Scan for the cell matching the given text and deliver its (x, y) coordinate at center. 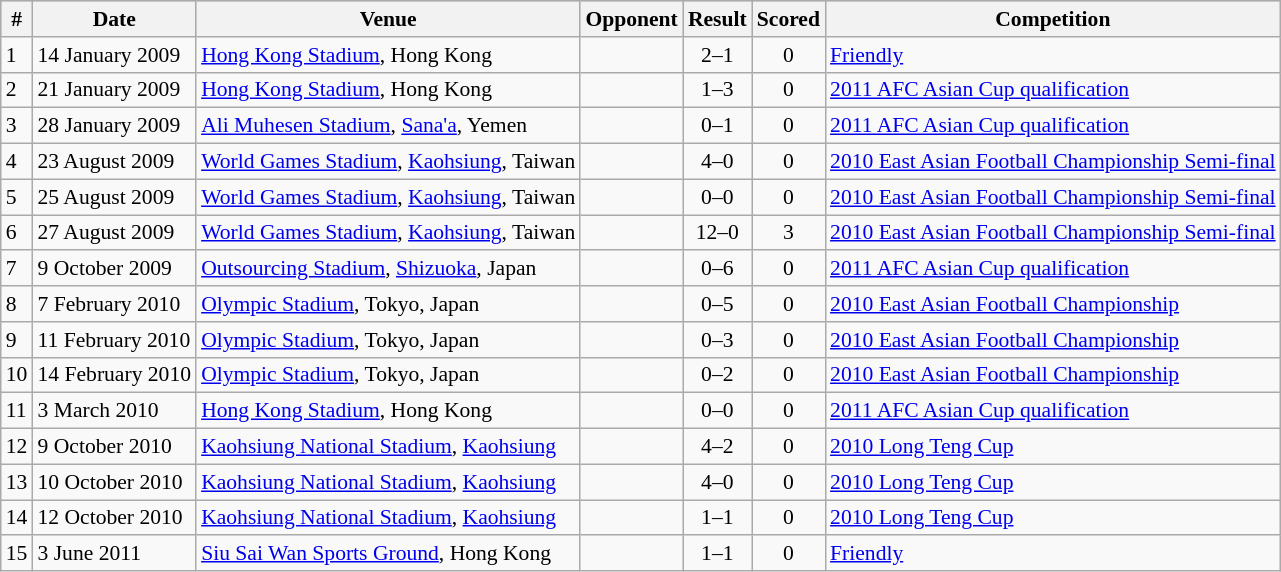
13 (17, 482)
11 February 2010 (114, 340)
4–2 (718, 447)
12 (17, 447)
14 January 2009 (114, 55)
0–2 (718, 375)
10 October 2010 (114, 482)
1–3 (718, 90)
0–1 (718, 126)
Venue (388, 19)
6 (17, 233)
28 January 2009 (114, 126)
# (17, 19)
7 February 2010 (114, 304)
9 October 2010 (114, 447)
Date (114, 19)
14 (17, 518)
3 March 2010 (114, 411)
0–6 (718, 269)
14 February 2010 (114, 375)
Competition (1053, 19)
1 (17, 55)
27 August 2009 (114, 233)
12 October 2010 (114, 518)
3 June 2011 (114, 554)
9 (17, 340)
4 (17, 162)
5 (17, 197)
11 (17, 411)
8 (17, 304)
Scored (788, 19)
2–1 (718, 55)
0–3 (718, 340)
0–5 (718, 304)
9 October 2009 (114, 269)
Outsourcing Stadium, Shizuoka, Japan (388, 269)
12–0 (718, 233)
Ali Muhesen Stadium, Sana'a, Yemen (388, 126)
Opponent (632, 19)
2 (17, 90)
23 August 2009 (114, 162)
15 (17, 554)
7 (17, 269)
21 January 2009 (114, 90)
Siu Sai Wan Sports Ground, Hong Kong (388, 554)
Result (718, 19)
25 August 2009 (114, 197)
10 (17, 375)
